Identify which cell holds the provided text, then report its (x, y) central coordinate. 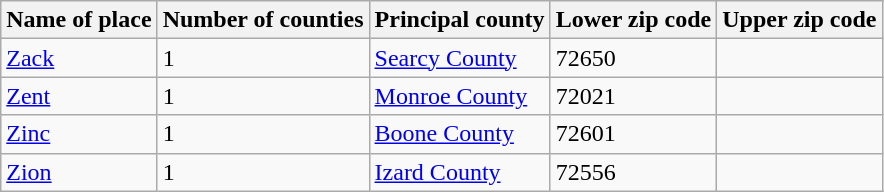
Upper zip code (800, 20)
Zinc (79, 134)
Name of place (79, 20)
Boone County (460, 134)
Zack (79, 58)
Zent (79, 96)
Number of counties (263, 20)
Principal county (460, 20)
Izard County (460, 172)
Zion (79, 172)
Lower zip code (634, 20)
72650 (634, 58)
72556 (634, 172)
72601 (634, 134)
Searcy County (460, 58)
Monroe County (460, 96)
72021 (634, 96)
